Determine the (X, Y) coordinate at the center of the cell enclosing the given text.  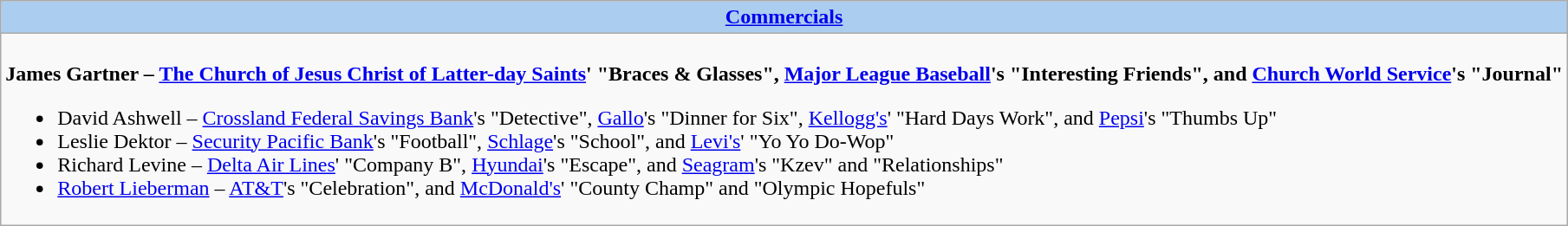
Commercials (784, 17)
